Return the [x, y] coordinate for the center point of the cell that contains the specified text.  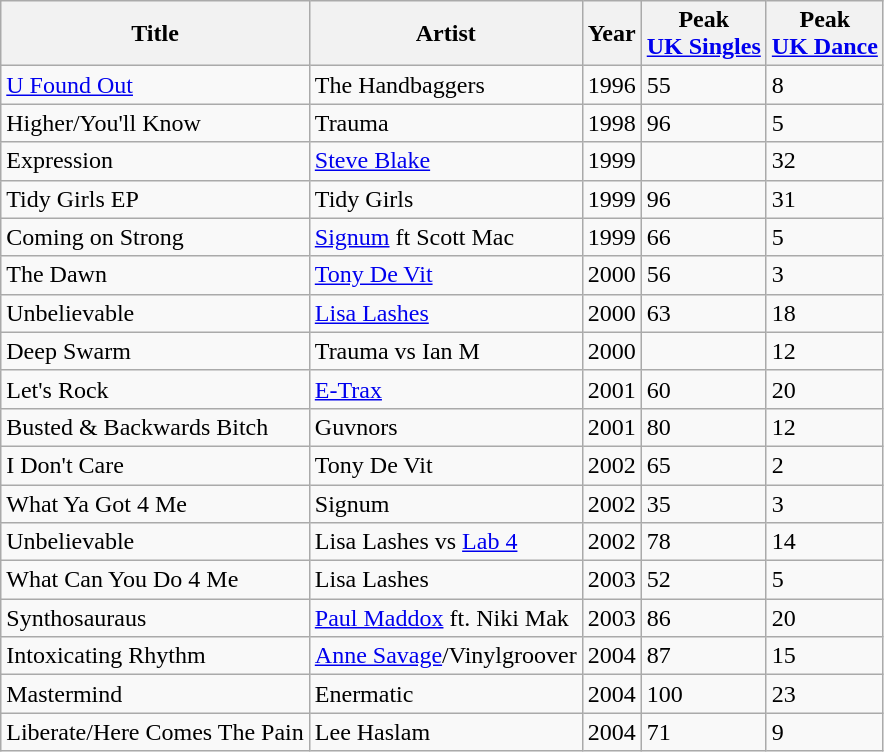
Trauma [446, 123]
71 [704, 732]
Lisa Lashes vs Lab 4 [446, 542]
14 [824, 542]
Signum ft Scott Mac [446, 237]
Paul Maddox ft. Niki Mak [446, 618]
Peak UK Singles [704, 34]
Let's Rock [156, 389]
Title [156, 34]
Artist [446, 34]
Higher/You'll Know [156, 123]
86 [704, 618]
Year [612, 34]
Mastermind [156, 694]
80 [704, 427]
Coming on Strong [156, 237]
Anne Savage/Vinylgroover [446, 656]
Tidy Girls EP [156, 199]
Peak UK Dance [824, 34]
100 [704, 694]
78 [704, 542]
35 [704, 503]
18 [824, 313]
Trauma vs Ian M [446, 351]
Steve Blake [446, 161]
Tidy Girls [446, 199]
Liberate/Here Comes The Pain [156, 732]
What Can You Do 4 Me [156, 580]
87 [704, 656]
55 [704, 85]
Enermatic [446, 694]
32 [824, 161]
15 [824, 656]
1996 [612, 85]
What Ya Got 4 Me [156, 503]
Synthosauraus [156, 618]
The Dawn [156, 275]
U Found Out [156, 85]
Busted & Backwards Bitch [156, 427]
2 [824, 465]
1998 [612, 123]
The Handbaggers [446, 85]
66 [704, 237]
Lee Haslam [446, 732]
I Don't Care [156, 465]
Expression [156, 161]
56 [704, 275]
23 [824, 694]
60 [704, 389]
Signum [446, 503]
52 [704, 580]
65 [704, 465]
Deep Swarm [156, 351]
E-Trax [446, 389]
Intoxicating Rhythm [156, 656]
31 [824, 199]
8 [824, 85]
63 [704, 313]
9 [824, 732]
Guvnors [446, 427]
